Extract the (X, Y) coordinate from the center of the cell holding the provided text.  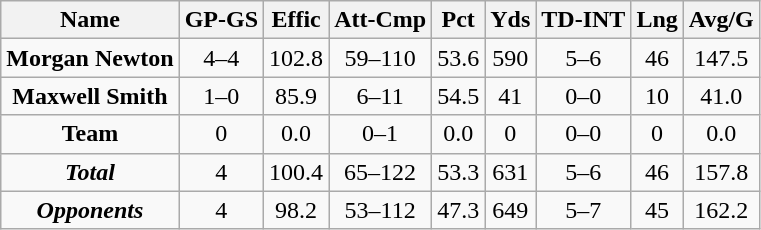
Avg/G (721, 20)
Team (90, 134)
157.8 (721, 172)
Morgan Newton (90, 58)
GP-GS (221, 20)
162.2 (721, 210)
59–110 (380, 58)
147.5 (721, 58)
6–11 (380, 96)
Maxwell Smith (90, 96)
Lng (657, 20)
65–122 (380, 172)
1–0 (221, 96)
98.2 (296, 210)
100.4 (296, 172)
Yds (510, 20)
102.8 (296, 58)
53–112 (380, 210)
Att-Cmp (380, 20)
Effic (296, 20)
4–4 (221, 58)
53.3 (458, 172)
53.6 (458, 58)
649 (510, 210)
Name (90, 20)
Total (90, 172)
Opponents (90, 210)
54.5 (458, 96)
0–1 (380, 134)
590 (510, 58)
631 (510, 172)
Pct (458, 20)
41 (510, 96)
47.3 (458, 210)
85.9 (296, 96)
5–7 (584, 210)
10 (657, 96)
41.0 (721, 96)
TD-INT (584, 20)
45 (657, 210)
